Return the [x, y] coordinate for the center point of the cell that contains the specified text.  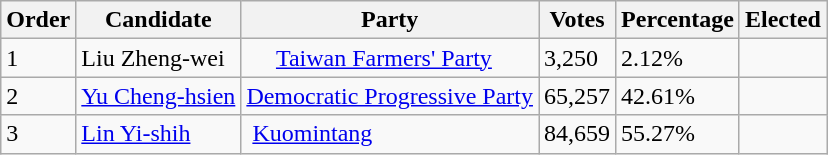
2.12% [678, 58]
55.27% [678, 134]
3 [38, 134]
3,250 [576, 58]
Party [390, 20]
2 [38, 96]
Yu Cheng-hsien [158, 96]
Order [38, 20]
Votes [576, 20]
84,659 [576, 134]
Democratic Progressive Party [390, 96]
Candidate [158, 20]
65,257 [576, 96]
Liu Zheng-wei [158, 58]
1 [38, 58]
Elected [782, 20]
Kuomintang [390, 134]
Lin Yi-shih [158, 134]
Taiwan Farmers' Party [390, 58]
Percentage [678, 20]
42.61% [678, 96]
